Detect which cell encompasses the target text, then output its [x, y] center coordinate. 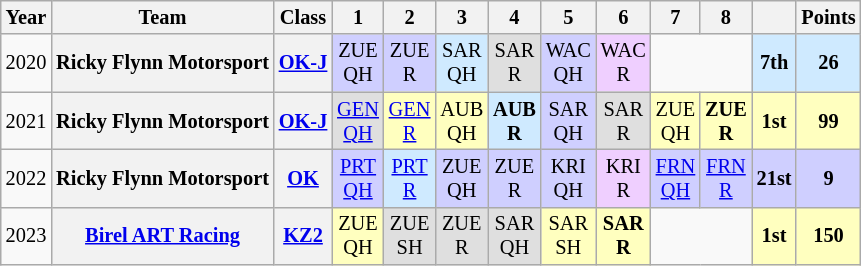
GENR [410, 121]
8 [726, 17]
PRTQH [358, 178]
150 [828, 236]
SARSH [568, 236]
Points [828, 17]
AUBR [514, 121]
KRIQH [568, 178]
2023 [26, 236]
Birel ART Racing [162, 236]
Year [26, 17]
KRIR [624, 178]
99 [828, 121]
21st [774, 178]
2021 [26, 121]
1 [358, 17]
FRNR [726, 178]
5 [568, 17]
6 [624, 17]
Team [162, 17]
PRTR [410, 178]
7 [676, 17]
2020 [26, 63]
26 [828, 63]
7th [774, 63]
2 [410, 17]
9 [828, 178]
GENQH [358, 121]
WACR [624, 63]
AUBQH [462, 121]
KZ2 [303, 236]
WACQH [568, 63]
OK [303, 178]
3 [462, 17]
Class [303, 17]
ZUESH [410, 236]
2022 [26, 178]
FRNQH [676, 178]
4 [514, 17]
